Find where the given text appears and provide that cell's center as (x, y) coordinate. 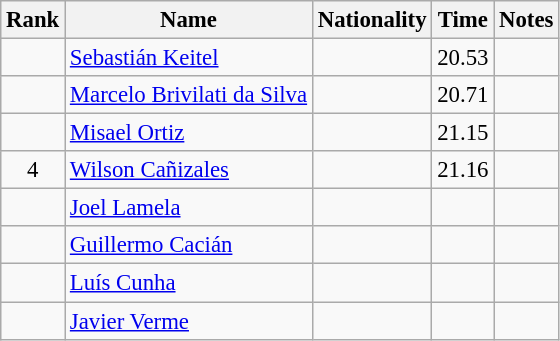
20.53 (463, 58)
Time (463, 20)
Luís Cunha (189, 283)
Nationality (372, 20)
Notes (526, 20)
Misael Ortiz (189, 133)
Joel Lamela (189, 208)
Name (189, 20)
Marcelo Brivilati da Silva (189, 95)
Wilson Cañizales (189, 170)
20.71 (463, 95)
4 (33, 170)
21.15 (463, 133)
Sebastián Keitel (189, 58)
Javier Verme (189, 321)
Guillermo Cacián (189, 245)
21.16 (463, 170)
Rank (33, 20)
